Capture the cell that displays the provided text and extract its (X, Y) central coordinate. 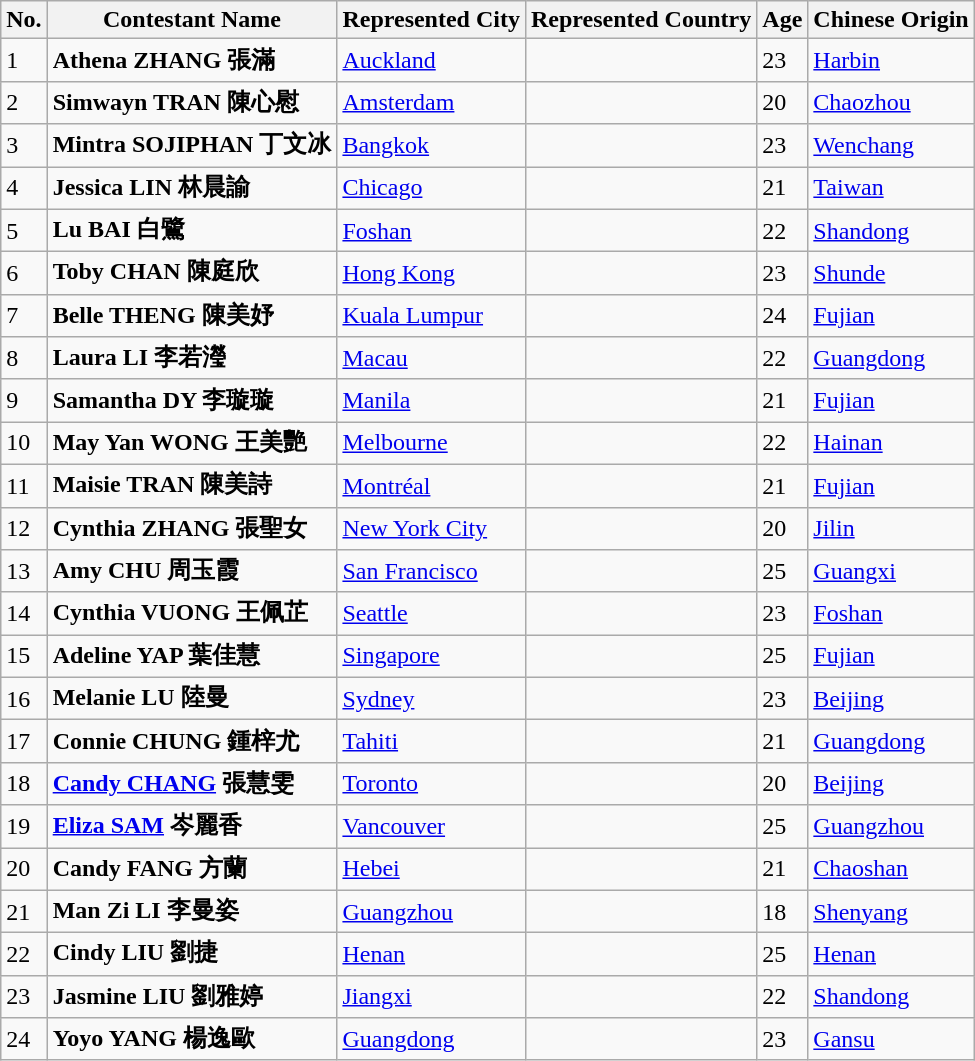
Contestant Name (192, 20)
11 (24, 486)
10 (24, 444)
Macau (432, 358)
Melanie LU 陸曼 (192, 698)
Cynthia VUONG 王佩芷 (192, 614)
Hong Kong (432, 274)
Athena ZHANG 張滿 (192, 60)
Seattle (432, 614)
7 (24, 316)
Hebei (432, 870)
Amsterdam (432, 102)
Kuala Lumpur (432, 316)
New York City (432, 528)
15 (24, 656)
Connie CHUNG 鍾梓尤 (192, 742)
San Francisco (432, 572)
Jilin (891, 528)
2 (24, 102)
Candy FANG 方蘭 (192, 870)
Jasmine LIU 劉雅婷 (192, 996)
9 (24, 400)
Wenchang (891, 146)
Vancouver (432, 826)
17 (24, 742)
Represented City (432, 20)
Gansu (891, 1040)
Chaozhou (891, 102)
16 (24, 698)
19 (24, 826)
13 (24, 572)
Auckland (432, 60)
Adeline YAP 葉佳慧 (192, 656)
Candy CHANG 張慧雯 (192, 784)
Age (782, 20)
Manila (432, 400)
1 (24, 60)
Sydney (432, 698)
Toby CHAN 陳庭欣 (192, 274)
Amy CHU 周玉霞 (192, 572)
Cindy LIU 劉捷 (192, 954)
6 (24, 274)
Guangxi (891, 572)
Melbourne (432, 444)
No. (24, 20)
Represented Country (640, 20)
Jessica LIN 林晨諭 (192, 188)
Yoyo YANG 楊逸歐 (192, 1040)
5 (24, 230)
14 (24, 614)
Montréal (432, 486)
12 (24, 528)
Singapore (432, 656)
Tahiti (432, 742)
Maisie TRAN 陳美詩 (192, 486)
Chaoshan (891, 870)
Lu BAI 白鷺 (192, 230)
Hainan (891, 444)
Eliza SAM 岑麗香 (192, 826)
Taiwan (891, 188)
Harbin (891, 60)
8 (24, 358)
Simwayn TRAN 陳心慰 (192, 102)
4 (24, 188)
Samantha DY 李璇璇 (192, 400)
Shenyang (891, 912)
Laura LI 李若瀅 (192, 358)
Bangkok (432, 146)
Cynthia ZHANG 張聖女 (192, 528)
Chinese Origin (891, 20)
Toronto (432, 784)
3 (24, 146)
Mintra SOJIPHAN 丁文冰 (192, 146)
Jiangxi (432, 996)
Man Zi LI 李曼姿 (192, 912)
Belle THENG 陳美妤 (192, 316)
Chicago (432, 188)
Shunde (891, 274)
May Yan WONG 王美艷 (192, 444)
